Return (X, Y) of the center of cell containing provided text 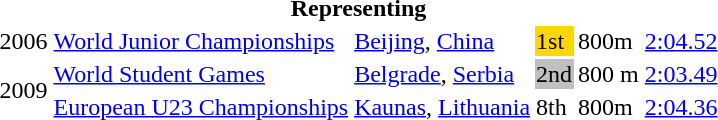
World Student Games (201, 74)
Beijing, China (442, 41)
800 m (609, 74)
World Junior Championships (201, 41)
800m (609, 41)
Belgrade, Serbia (442, 74)
1st (554, 41)
2nd (554, 74)
